Extract the (X, Y) coordinate from the center of the cell holding the provided text.  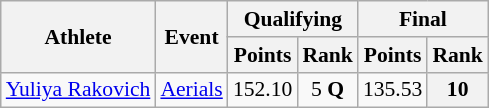
5 Q (328, 90)
Qualifying (293, 19)
10 (458, 90)
Aerials (191, 90)
Final (423, 19)
135.53 (392, 90)
Yuliya Rakovich (78, 90)
Athlete (78, 36)
Event (191, 36)
152.10 (262, 90)
